Scan for the cell matching the given text and deliver its (x, y) coordinate at center. 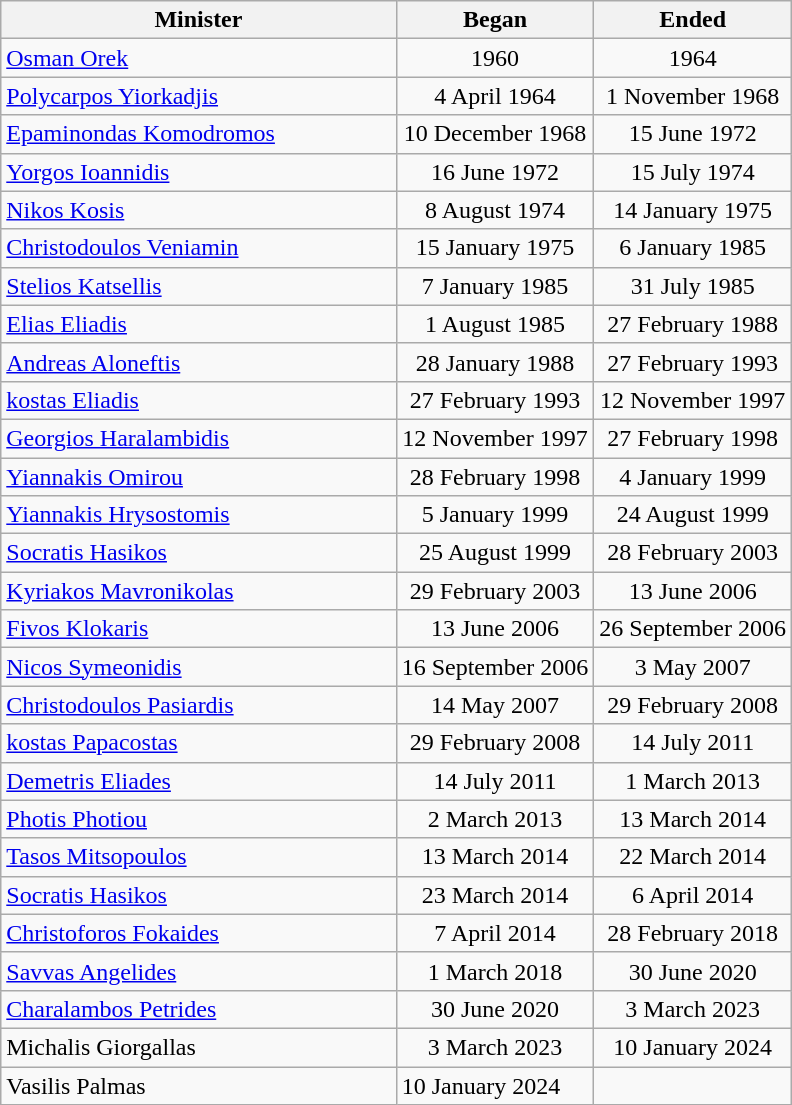
1 March 2018 (495, 971)
Georgios Haralambidis (198, 438)
Began (495, 20)
24 August 1999 (693, 515)
2 March 2013 (495, 819)
6 April 2014 (693, 895)
27 February 1988 (693, 324)
Kyriakos Mavronikolas (198, 591)
7 January 1985 (495, 286)
Yiannakis Hrysostomis (198, 515)
1 November 1968 (693, 96)
Christodoulos Veniamin (198, 248)
15 July 1974 (693, 172)
Andreas Aloneftis (198, 362)
14 May 2007 (495, 705)
6 January 1985 (693, 248)
15 January 1975 (495, 248)
8 August 1974 (495, 210)
5 January 1999 (495, 515)
15 June 1972 (693, 134)
1964 (693, 58)
Tasos Mitsopoulos (198, 857)
1 March 2013 (693, 781)
14 January 1975 (693, 210)
16 June 1972 (495, 172)
28 February 2003 (693, 553)
4 April 1964 (495, 96)
Epaminondas Komodromos (198, 134)
3 May 2007 (693, 667)
1 August 1985 (495, 324)
Osman Orek (198, 58)
28 February 2018 (693, 933)
28 January 1988 (495, 362)
Minister (198, 20)
Polycarpos Yiorkadjis (198, 96)
Demetris Eliades (198, 781)
7 April 2014 (495, 933)
Yiannakis Omirou (198, 477)
1960 (495, 58)
Stelios Katsellis (198, 286)
Savvas Angelides (198, 971)
Christoforos Fokaides (198, 933)
22 March 2014 (693, 857)
Nikos Kosis (198, 210)
27 February 1998 (693, 438)
4 January 1999 (693, 477)
Christodoulos Pasiardis (198, 705)
kostas Papacostas (198, 743)
16 September 2006 (495, 667)
Vasilis Palmas (198, 1085)
Yorgos Ioannidis (198, 172)
Nicos Symeonidis (198, 667)
Michalis Giorgallas (198, 1047)
Charalambos Petrides (198, 1009)
23 March 2014 (495, 895)
kostas Eliadis (198, 400)
Elias Eliadis (198, 324)
29 February 2003 (495, 591)
10 December 1968 (495, 134)
26 September 2006 (693, 629)
Photis Photiou (198, 819)
25 August 1999 (495, 553)
31 July 1985 (693, 286)
28 February 1998 (495, 477)
Ended (693, 20)
Fivos Klokaris (198, 629)
